Search for the cell housing the specified text and yield its [X, Y] center coordinate. 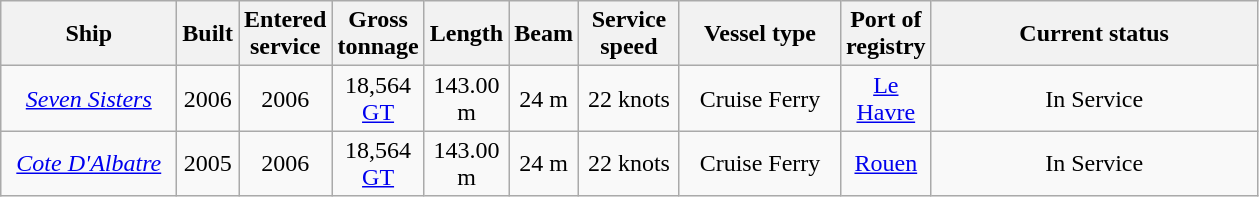
Built [208, 34]
Rouen [886, 164]
2005 [208, 164]
Beam [544, 34]
Le Havre [886, 98]
Seven Sisters [89, 98]
Length [466, 34]
Gross tonnage [378, 34]
Vessel type [760, 34]
Cote D'Albatre [89, 164]
Entered service [286, 34]
Service speed [628, 34]
Port of registry [886, 34]
Current status [1094, 34]
Ship [89, 34]
